Detect which cell encompasses the target text, then output its (X, Y) center coordinate. 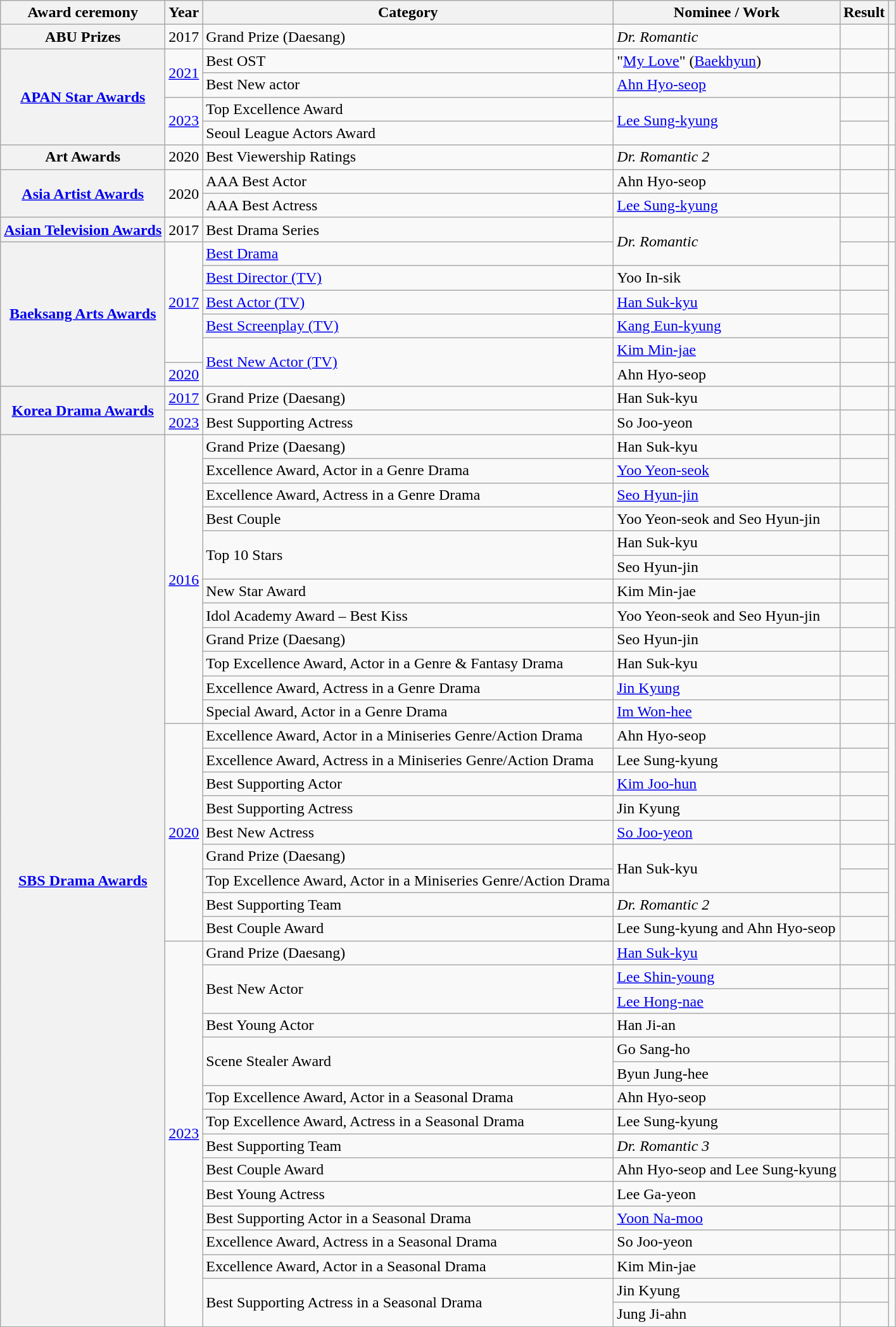
Idol Academy Award – Best Kiss (408, 615)
Yoo In-sik (727, 277)
Special Award, Actor in a Genre Drama (408, 712)
AAA Best Actor (408, 181)
Lee Ga-yeon (727, 1194)
Yoo Yeon-seok (727, 471)
Best New actor (408, 85)
2021 (184, 73)
Best Screenplay (TV) (408, 326)
Top Excellence Award, Actor in a Genre & Fantasy Drama (408, 663)
ABU Prizes (83, 37)
Category (408, 13)
Lee Hong-nae (727, 1001)
Best Young Actor (408, 1025)
APAN Star Awards (83, 97)
Asia Artist Awards (83, 193)
Byun Jung-hee (727, 1074)
2016 (184, 579)
Lee Sung-kyung and Ahn Hyo-seop (727, 929)
Best New Actor (408, 989)
New Star Award (408, 591)
Dr. Romantic 3 (727, 1146)
Art Awards (83, 157)
Top Excellence Award (408, 109)
Result (864, 13)
Nominee / Work (727, 13)
Award ceremony (83, 13)
Excellence Award, Actress in a Seasonal Drama (408, 1242)
Excellence Award, Actress in a Miniseries Genre/Action Drama (408, 760)
Excellence Award, Actor in a Seasonal Drama (408, 1266)
Best Director (TV) (408, 277)
Kang Eun-kyung (727, 326)
Kim Joo-hun (727, 784)
Scene Stealer Award (408, 1061)
Im Won-hee (727, 712)
Best New Actor (TV) (408, 362)
Best Actor (TV) (408, 302)
Ahn Hyo-seop and Lee Sung-kyung (727, 1170)
Excellence Award, Actor in a Genre Drama (408, 471)
Lee Shin-young (727, 977)
Best New Actress (408, 832)
Excellence Award, Actor in a Miniseries Genre/Action Drama (408, 736)
AAA Best Actress (408, 205)
"My Love" (Baekhyun) (727, 61)
Best Young Actress (408, 1194)
Korea Drama Awards (83, 410)
Top Excellence Award, Actor in a Miniseries Genre/Action Drama (408, 880)
Best Drama Series (408, 229)
Baeksang Arts Awards (83, 314)
Seoul League Actors Award (408, 133)
Best Supporting Actor (408, 784)
Yoon Na-moo (727, 1218)
Best Couple (408, 519)
Best Supporting Actor in a Seasonal Drama (408, 1218)
Top Excellence Award, Actress in a Seasonal Drama (408, 1122)
Go Sang-ho (727, 1049)
Han Ji-an (727, 1025)
SBS Drama Awards (83, 880)
Asian Television Awards (83, 229)
Top 10 Stars (408, 555)
Best OST (408, 61)
Best Viewership Ratings (408, 157)
Best Supporting Actress in a Seasonal Drama (408, 1302)
Top Excellence Award, Actor in a Seasonal Drama (408, 1098)
Year (184, 13)
Best Drama (408, 253)
Jung Ji-ahn (727, 1314)
